Determine the (x, y) coordinate at the center of the cell enclosing the given text.  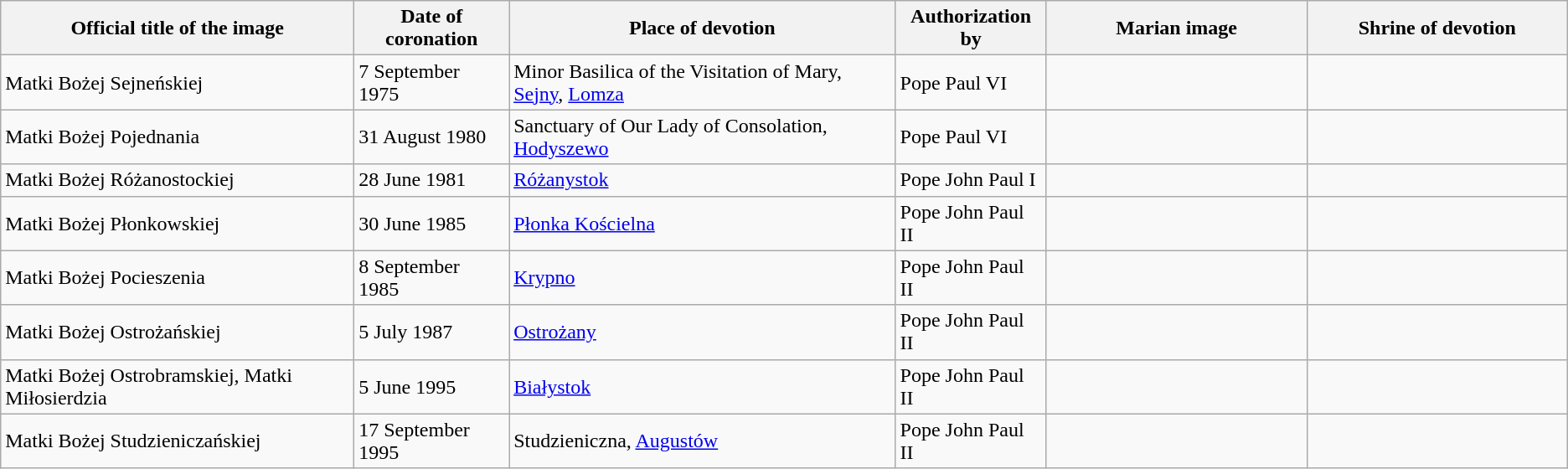
Shrine of devotion (1437, 28)
Matki Bożej Pocieszenia (178, 278)
Matki Bożej Studzieniczańskiej (178, 441)
Płonka Kościelna (702, 223)
Krypno (702, 278)
Sanctuary of Our Lady of Consolation, Hodyszewo (702, 137)
Date of coronation (432, 28)
Matki Bożej Ostrobramskiej, Matki Miłosierdzia (178, 387)
Ostrożany (702, 332)
31 August 1980 (432, 137)
28 June 1981 (432, 180)
Matki Bożej Pojednania (178, 137)
Studzieniczna, Augustów (702, 441)
5 June 1995 (432, 387)
Białystok (702, 387)
Authorization by (971, 28)
8 September 1985 (432, 278)
30 June 1985 (432, 223)
7 September 1975 (432, 82)
Marian image (1176, 28)
Minor Basilica of the Visitation of Mary, Sejny, Lomza (702, 82)
Official title of the image (178, 28)
5 July 1987 (432, 332)
Pope John Paul I (971, 180)
Matki Bożej Różanostockiej (178, 180)
Matki Bożej Płonkowskiej (178, 223)
Matki Bożej Sejneńskiej (178, 82)
Matki Bożej Ostrożańskiej (178, 332)
17 September 1995 (432, 441)
Różanystok (702, 180)
Place of devotion (702, 28)
